Locate the cell with the specified text and output its [x, y] center coordinate. 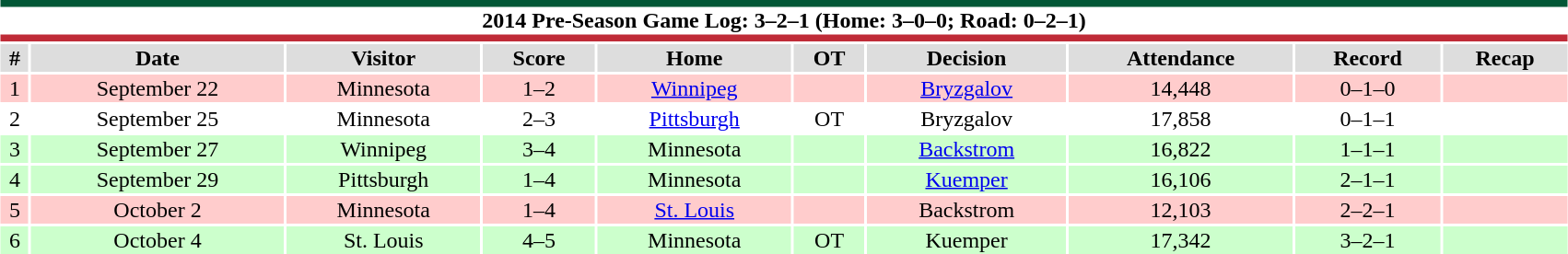
0–1–0 [1367, 88]
Record [1367, 58]
5 [15, 210]
Score [540, 58]
# [15, 58]
3–4 [540, 149]
October 2 [158, 210]
16,822 [1181, 149]
Date [158, 58]
14,448 [1181, 88]
September 25 [158, 119]
October 4 [158, 240]
4 [15, 179]
September 29 [158, 179]
September 27 [158, 149]
2–3 [540, 119]
6 [15, 240]
12,103 [1181, 210]
Visitor [383, 58]
2–2–1 [1367, 210]
2–1–1 [1367, 179]
3 [15, 149]
4–5 [540, 240]
2 [15, 119]
Decision [966, 58]
September 22 [158, 88]
0–1–1 [1367, 119]
Attendance [1181, 58]
17,342 [1181, 240]
Recap [1505, 58]
2014 Pre-Season Game Log: 3–2–1 (Home: 3–0–0; Road: 0–2–1) [784, 20]
Home [695, 58]
1–2 [540, 88]
1 [15, 88]
3–2–1 [1367, 240]
17,858 [1181, 119]
1–1–1 [1367, 149]
16,106 [1181, 179]
